Find where the given text appears and provide that cell's center as (x, y) coordinate. 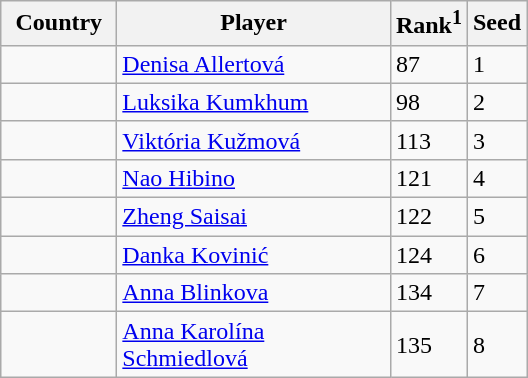
Denisa Allertová (254, 64)
Anna Karolína Schmiedlová (254, 344)
113 (428, 140)
Country (59, 24)
1 (496, 64)
Viktória Kužmová (254, 140)
Anna Blinkova (254, 293)
5 (496, 217)
98 (428, 102)
Danka Kovinić (254, 255)
124 (428, 255)
Luksika Kumkhum (254, 102)
6 (496, 255)
3 (496, 140)
7 (496, 293)
121 (428, 178)
135 (428, 344)
2 (496, 102)
Nao Hibino (254, 178)
87 (428, 64)
Seed (496, 24)
122 (428, 217)
4 (496, 178)
Player (254, 24)
134 (428, 293)
Rank1 (428, 24)
Zheng Saisai (254, 217)
8 (496, 344)
